Capture the cell that displays the provided text and extract its [x, y] central coordinate. 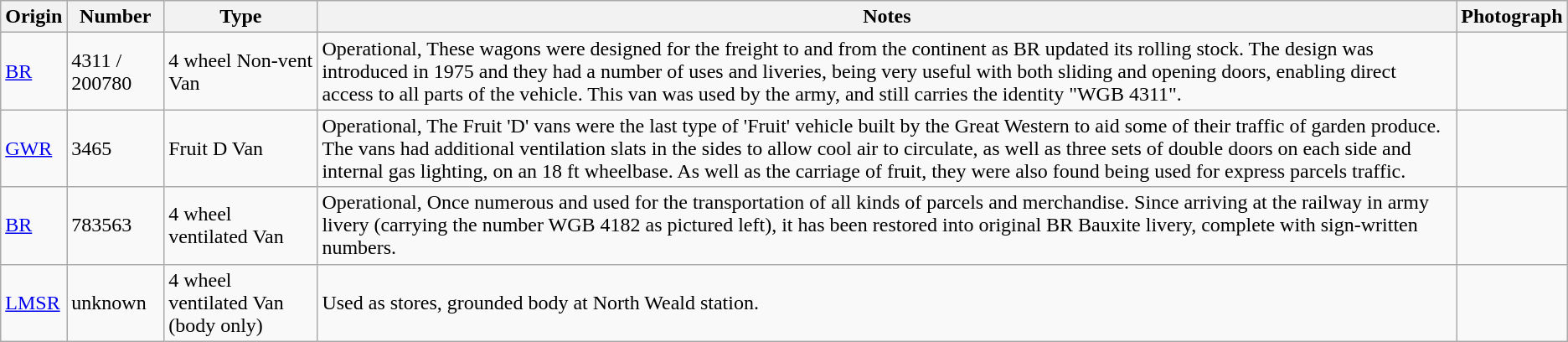
Notes [887, 17]
3465 [116, 148]
LMSR [34, 303]
Photograph [1512, 17]
Number [116, 17]
4311 / 200780 [116, 71]
GWR [34, 148]
Type [241, 17]
4 wheel ventilated Van [241, 225]
4 wheel Non-vent Van [241, 71]
783563 [116, 225]
4 wheel ventilated Van (body only) [241, 303]
Fruit D Van [241, 148]
Used as stores, grounded body at North Weald station. [887, 303]
Origin [34, 17]
unknown [116, 303]
